Find where the given text appears and provide that cell's center as (X, Y) coordinate. 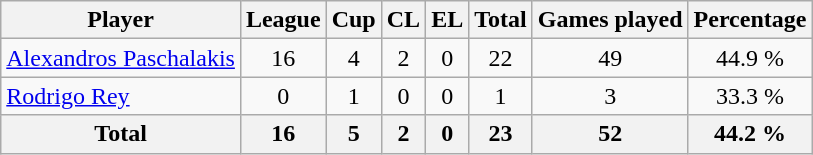
CL (403, 20)
Player (121, 20)
5 (354, 134)
52 (610, 134)
4 (354, 58)
Alexandros Paschalakis (121, 58)
23 (501, 134)
EL (448, 20)
44.2 % (750, 134)
49 (610, 58)
22 (501, 58)
Percentage (750, 20)
33.3 % (750, 96)
League (283, 20)
Cup (354, 20)
3 (610, 96)
Rodrigo Rey (121, 96)
44.9 % (750, 58)
Games played (610, 20)
